Return the [X, Y] coordinate for the center point of the cell that contains the specified text.  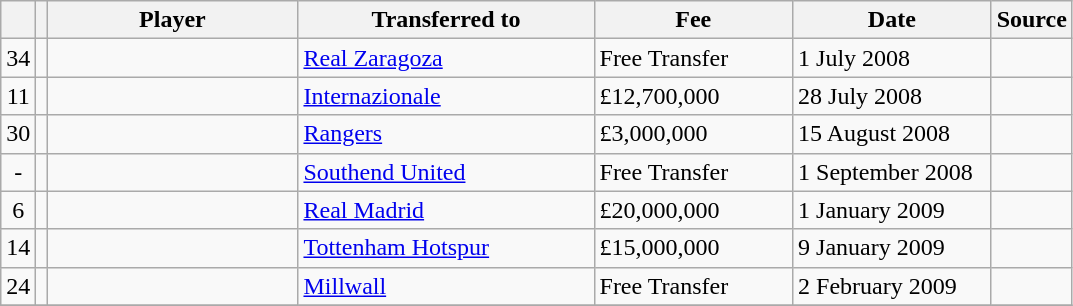
£3,000,000 [694, 134]
6 [18, 210]
24 [18, 286]
1 July 2008 [892, 58]
2 February 2009 [892, 286]
Player [172, 20]
34 [18, 58]
Source [1032, 20]
£15,000,000 [694, 248]
14 [18, 248]
£20,000,000 [694, 210]
Real Madrid [446, 210]
Southend United [446, 172]
Transferred to [446, 20]
Fee [694, 20]
Millwall [446, 286]
9 January 2009 [892, 248]
Rangers [446, 134]
Real Zaragoza [446, 58]
Internazionale [446, 96]
11 [18, 96]
£12,700,000 [694, 96]
28 July 2008 [892, 96]
30 [18, 134]
15 August 2008 [892, 134]
- [18, 172]
1 September 2008 [892, 172]
1 January 2009 [892, 210]
Tottenham Hotspur [446, 248]
Date [892, 20]
